Scan for the cell matching the given text and deliver its (X, Y) coordinate at center. 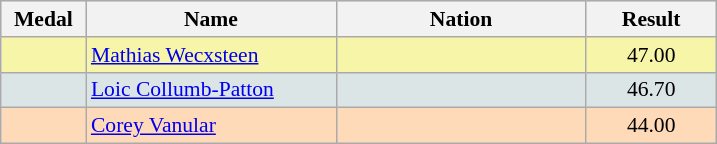
47.00 (651, 55)
46.70 (651, 90)
Nation (461, 19)
Loic Collumb-Patton (211, 90)
Medal (44, 19)
Mathias Wecxsteen (211, 55)
Result (651, 19)
44.00 (651, 126)
Name (211, 19)
Corey Vanular (211, 126)
